Return the [X, Y] coordinate for the center point of the cell that contains the specified text.  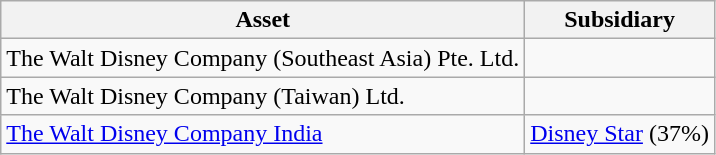
Subsidiary [620, 20]
The Walt Disney Company (Taiwan) Ltd. [263, 96]
The Walt Disney Company India [263, 134]
Disney Star (37%) [620, 134]
The Walt Disney Company (Southeast Asia) Pte. Ltd. [263, 58]
Asset [263, 20]
